Return [x, y] of the center of cell containing provided text 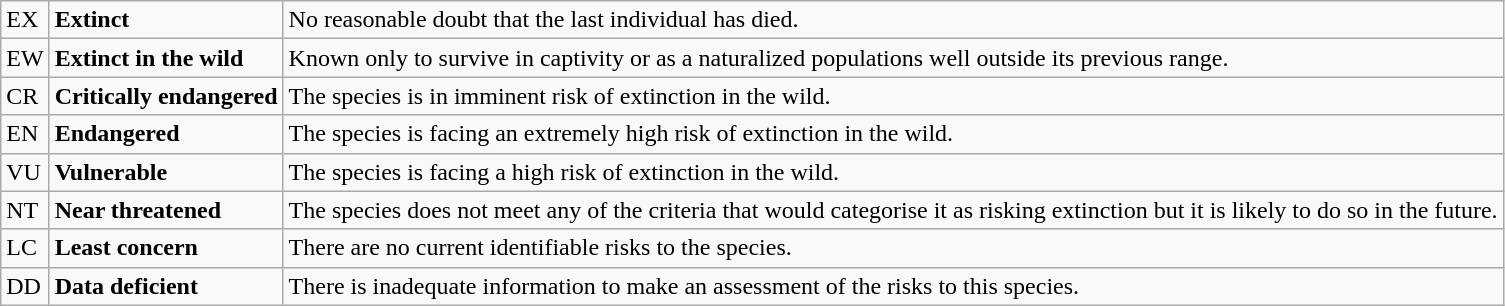
Extinct [166, 20]
Near threatened [166, 210]
Extinct in the wild [166, 58]
Data deficient [166, 286]
DD [25, 286]
The species is facing a high risk of extinction in the wild. [893, 172]
Least concern [166, 248]
LC [25, 248]
Endangered [166, 134]
The species does not meet any of the criteria that would categorise it as risking extinction but it is likely to do so in the future. [893, 210]
EW [25, 58]
Known only to survive in captivity or as a naturalized populations well outside its previous range. [893, 58]
No reasonable doubt that the last individual has died. [893, 20]
NT [25, 210]
VU [25, 172]
Vulnerable [166, 172]
EX [25, 20]
There is inadequate information to make an assessment of the risks to this species. [893, 286]
There are no current identifiable risks to the species. [893, 248]
The species is in imminent risk of extinction in the wild. [893, 96]
Critically endangered [166, 96]
CR [25, 96]
EN [25, 134]
The species is facing an extremely high risk of extinction in the wild. [893, 134]
